Pinpoint the cell where the given text exists, returning its (x, y) midpoint coordinate. 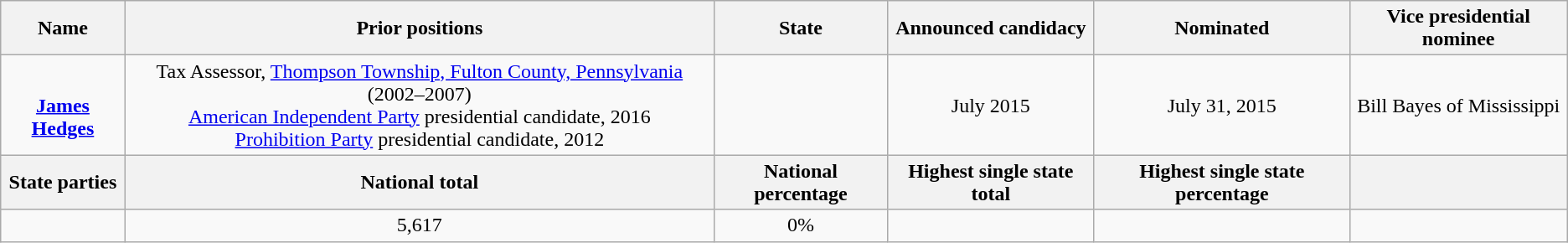
5,617 (419, 225)
Prior positions (419, 28)
National percentage (801, 183)
National total (419, 183)
Bill Bayes of Mississippi (1458, 106)
July 31, 2015 (1221, 106)
State parties (63, 183)
Highest single state total (990, 183)
Vice presidential nominee (1458, 28)
Announced candidacy (990, 28)
July 2015 (990, 106)
Name (63, 28)
State (801, 28)
0% (801, 225)
James Hedges (63, 106)
Nominated (1221, 28)
Highest single state percentage (1221, 183)
